Find where the given text appears and provide that cell's center as (x, y) coordinate. 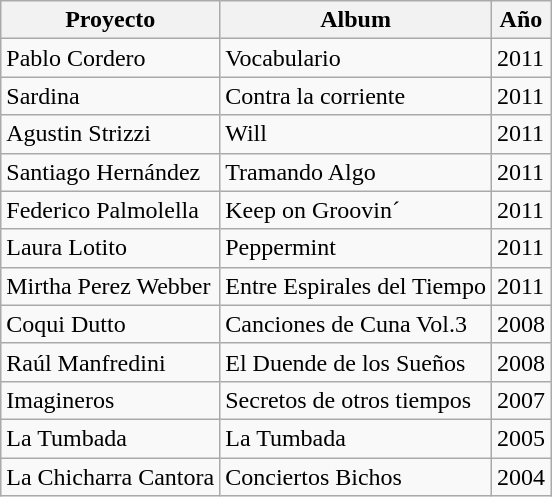
Federico Palmolella (110, 210)
Coqui Dutto (110, 324)
Peppermint (356, 248)
Keep on Groovin´ (356, 210)
El Duende de los Sueños (356, 362)
Entre Espirales del Tiempo (356, 286)
2007 (520, 400)
Tramando Algo (356, 172)
Raúl Manfredini (110, 362)
Conciertos Bichos (356, 477)
Laura Lotito (110, 248)
Pablo Cordero (110, 58)
Album (356, 20)
Santiago Hernández (110, 172)
Secretos de otros tiempos (356, 400)
2004 (520, 477)
Agustin Strizzi (110, 134)
Will (356, 134)
Imagineros (110, 400)
La Chicharra Cantora (110, 477)
Año (520, 20)
Canciones de Cuna Vol.3 (356, 324)
Proyecto (110, 20)
Contra la corriente (356, 96)
Sardina (110, 96)
Mirtha Perez Webber (110, 286)
2005 (520, 438)
Vocabulario (356, 58)
